Pinpoint the cell where the given text exists, returning its [x, y] midpoint coordinate. 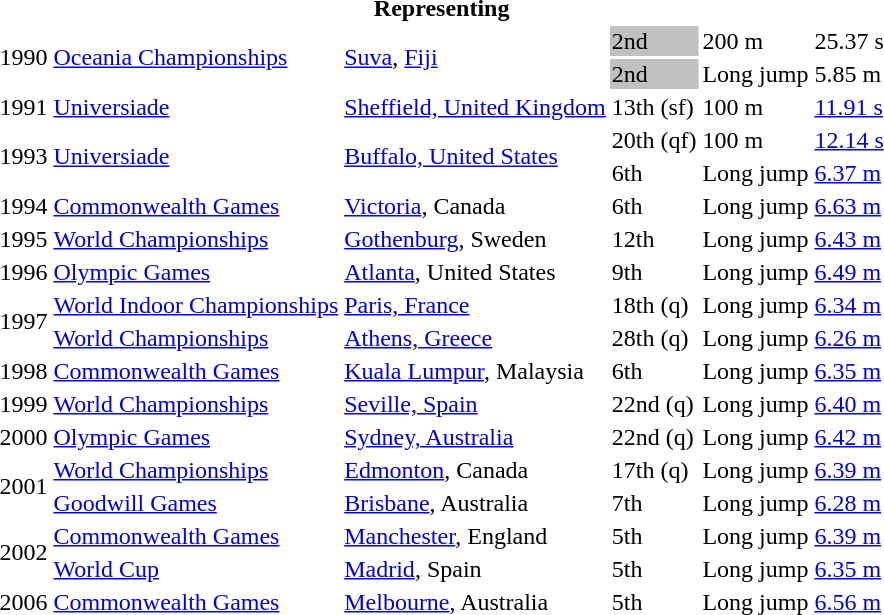
12th [654, 239]
Sydney, Australia [476, 437]
Seville, Spain [476, 404]
Kuala Lumpur, Malaysia [476, 371]
Sheffield, United Kingdom [476, 107]
Athens, Greece [476, 338]
World Indoor Championships [196, 305]
7th [654, 503]
17th (q) [654, 470]
9th [654, 272]
Gothenburg, Sweden [476, 239]
Paris, France [476, 305]
Suva, Fiji [476, 58]
200 m [756, 41]
28th (q) [654, 338]
Goodwill Games [196, 503]
13th (sf) [654, 107]
Oceania Championships [196, 58]
18th (q) [654, 305]
Madrid, Spain [476, 569]
Atlanta, United States [476, 272]
Manchester, England [476, 536]
Edmonton, Canada [476, 470]
20th (qf) [654, 140]
Brisbane, Australia [476, 503]
Buffalo, United States [476, 156]
Victoria, Canada [476, 206]
World Cup [196, 569]
